Extract the [x, y] coordinate from the center of the cell holding the provided text.  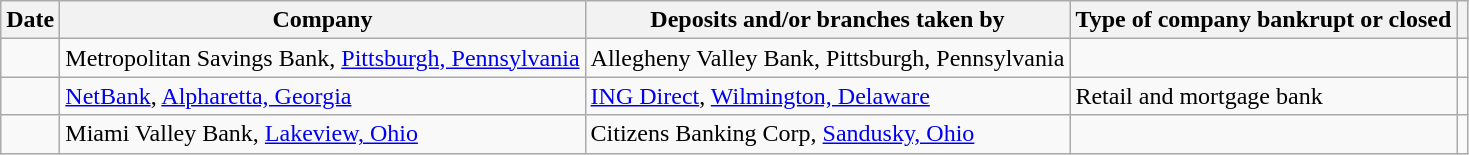
Company [322, 20]
Allegheny Valley Bank, Pittsburgh, Pennsylvania [828, 58]
ING Direct, Wilmington, Delaware [828, 96]
Deposits and/or branches taken by [828, 20]
Metropolitan Savings Bank, Pittsburgh, Pennsylvania [322, 58]
Miami Valley Bank, Lakeview, Ohio [322, 134]
Citizens Banking Corp, Sandusky, Ohio [828, 134]
Retail and mortgage bank [1264, 96]
NetBank, Alpharetta, Georgia [322, 96]
Date [30, 20]
Type of company bankrupt or closed [1264, 20]
